Pinpoint the cell where the given text exists, returning its (x, y) midpoint coordinate. 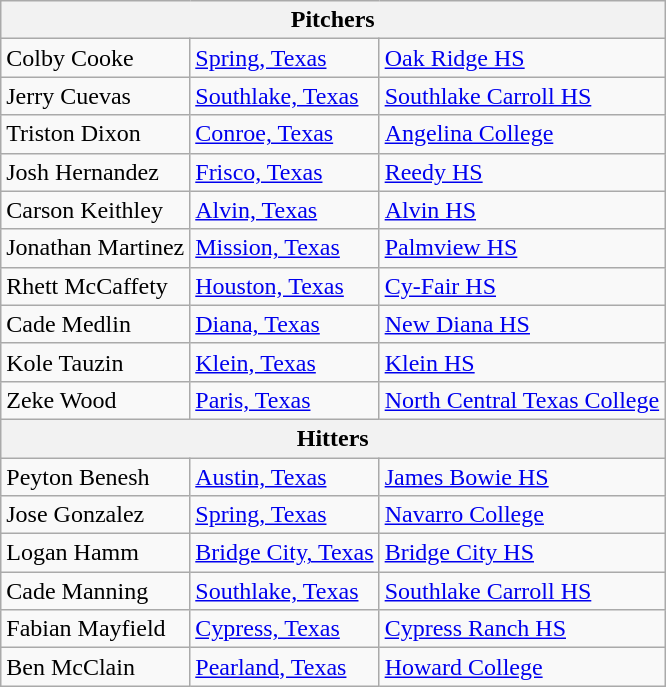
Colby Cooke (96, 58)
Cade Medlin (96, 324)
Bridge City, Texas (284, 553)
Ben McClain (96, 667)
Conroe, Texas (284, 134)
Angelina College (522, 134)
Kole Tauzin (96, 362)
Reedy HS (522, 172)
Fabian Mayfield (96, 629)
Jerry Cuevas (96, 96)
Jonathan Martinez (96, 248)
Hitters (333, 438)
Navarro College (522, 515)
Klein, Texas (284, 362)
Alvin, Texas (284, 210)
Bridge City HS (522, 553)
Palmview HS (522, 248)
North Central Texas College (522, 400)
Cy-Fair HS (522, 286)
Pearland, Texas (284, 667)
Jose Gonzalez (96, 515)
New Diana HS (522, 324)
Cade Manning (96, 591)
Alvin HS (522, 210)
James Bowie HS (522, 477)
Howard College (522, 667)
Pitchers (333, 20)
Klein HS (522, 362)
Paris, Texas (284, 400)
Oak Ridge HS (522, 58)
Peyton Benesh (96, 477)
Mission, Texas (284, 248)
Carson Keithley (96, 210)
Austin, Texas (284, 477)
Triston Dixon (96, 134)
Rhett McCaffety (96, 286)
Cypress, Texas (284, 629)
Logan Hamm (96, 553)
Houston, Texas (284, 286)
Frisco, Texas (284, 172)
Cypress Ranch HS (522, 629)
Zeke Wood (96, 400)
Diana, Texas (284, 324)
Josh Hernandez (96, 172)
